Locate the cell with the specified text and output its (X, Y) center coordinate. 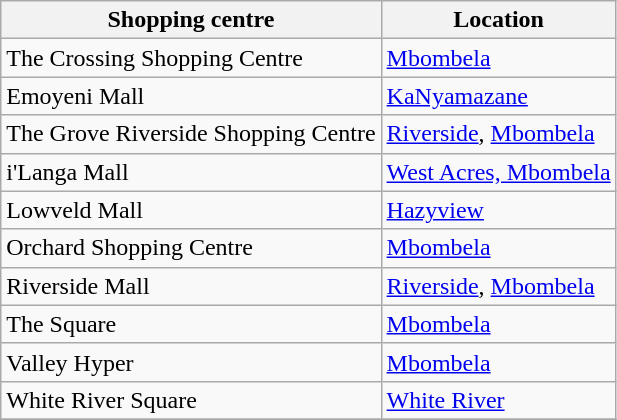
White River (498, 400)
Lowveld Mall (191, 210)
i'Langa Mall (191, 172)
White River Square (191, 400)
Emoyeni Mall (191, 96)
Hazyview (498, 210)
KaNyamazane (498, 96)
The Square (191, 324)
Riverside Mall (191, 286)
West Acres, Mbombela (498, 172)
Location (498, 20)
The Crossing Shopping Centre (191, 58)
Shopping centre (191, 20)
Valley Hyper (191, 362)
The Grove Riverside Shopping Centre (191, 134)
Orchard Shopping Centre (191, 248)
